Output the (x, y) coordinate of the center of the cell containing the given text.  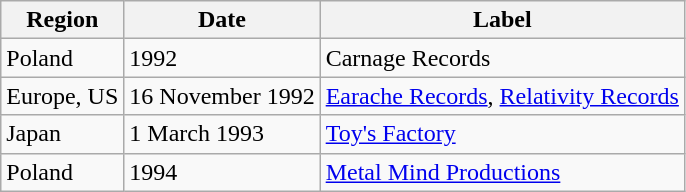
Japan (62, 134)
Region (62, 20)
1992 (222, 58)
Carnage Records (502, 58)
16 November 1992 (222, 96)
1 March 1993 (222, 134)
Label (502, 20)
Metal Mind Productions (502, 172)
Earache Records, Relativity Records (502, 96)
Date (222, 20)
Europe, US (62, 96)
Toy's Factory (502, 134)
1994 (222, 172)
